Scan for the cell matching the given text and deliver its [x, y] coordinate at center. 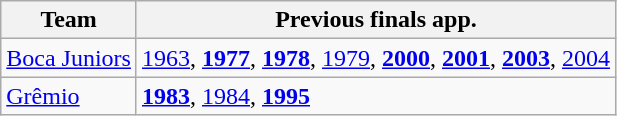
Team [69, 20]
Previous finals app. [376, 20]
Boca Juniors [69, 58]
Grêmio [69, 96]
1963, 1977, 1978, 1979, 2000, 2001, 2003, 2004 [376, 58]
1983, 1984, 1995 [376, 96]
